Return the (X, Y) coordinate for the center point of the cell that contains the specified text.  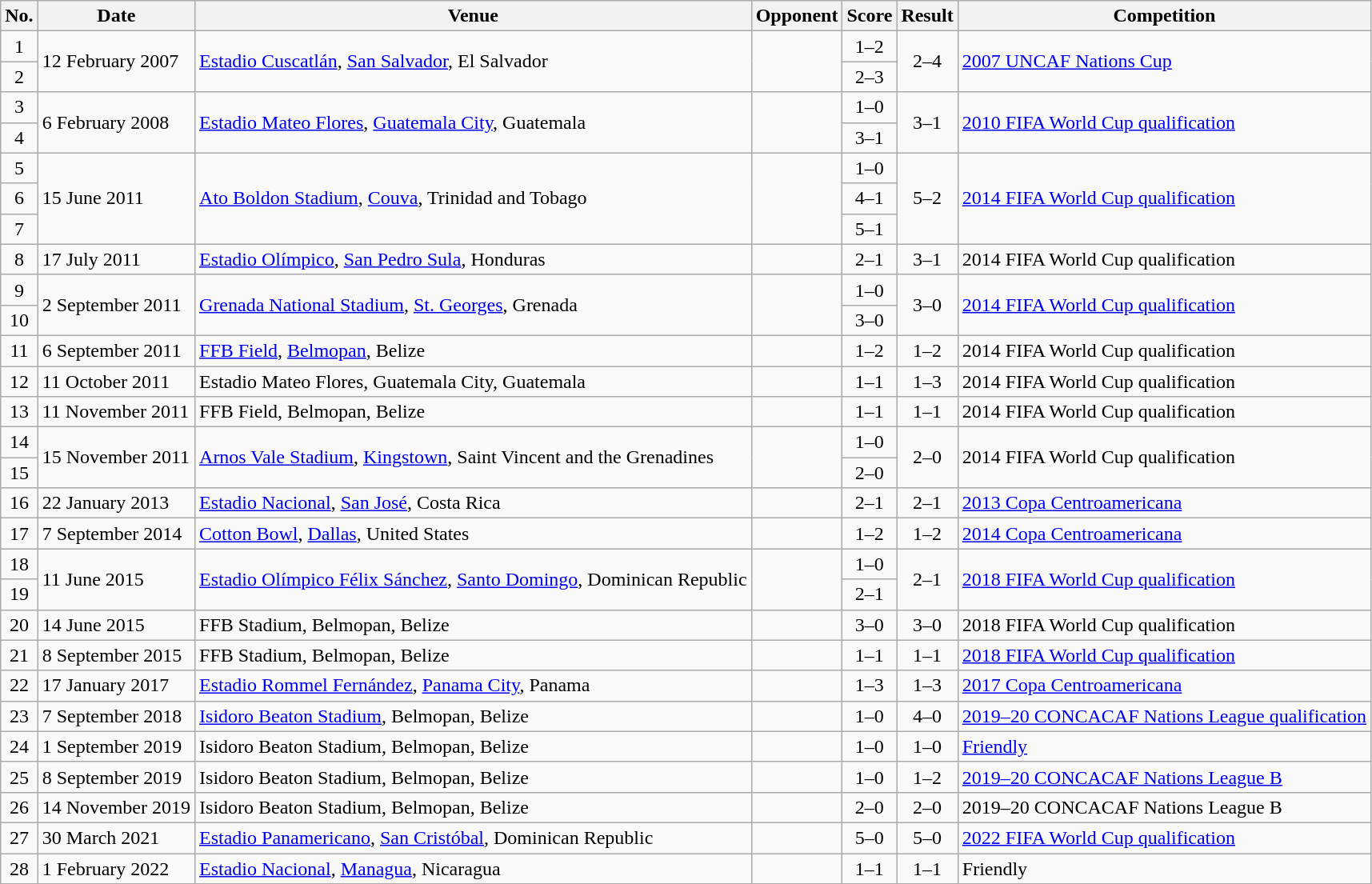
Date (116, 16)
2019–20 CONCACAF Nations League qualification (1164, 716)
8 (19, 259)
14 November 2019 (116, 807)
26 (19, 807)
9 (19, 290)
Estadio Olímpico Félix Sánchez, Santo Domingo, Dominican Republic (474, 579)
Ato Boldon Stadium, Couva, Trinidad and Tobago (474, 198)
19 (19, 594)
11 November 2011 (116, 412)
Venue (474, 16)
1 September 2019 (116, 746)
Result (927, 16)
Arnos Vale Stadium, Kingstown, Saint Vincent and the Grenadines (474, 458)
17 (19, 534)
20 (19, 625)
11 October 2011 (116, 382)
22 (19, 686)
Estadio Olímpico, San Pedro Sula, Honduras (474, 259)
Estadio Nacional, San José, Costa Rica (474, 503)
21 (19, 655)
3 (19, 107)
12 February 2007 (116, 62)
2010 FIFA World Cup qualification (1164, 122)
6 (19, 198)
4–1 (870, 198)
30 March 2021 (116, 838)
5 (19, 168)
25 (19, 777)
14 (19, 442)
1 (19, 46)
Competition (1164, 16)
2 (19, 77)
Estadio Nacional, Managua, Nicaragua (474, 868)
15 June 2011 (116, 198)
Estadio Cuscatlán, San Salvador, El Salvador (474, 62)
2014 Copa Centroamericana (1164, 534)
7 September 2014 (116, 534)
18 (19, 564)
23 (19, 716)
27 (19, 838)
Grenada National Stadium, St. Georges, Grenada (474, 305)
2022 FIFA World Cup qualification (1164, 838)
10 (19, 320)
13 (19, 412)
8 September 2015 (116, 655)
2013 Copa Centroamericana (1164, 503)
17 July 2011 (116, 259)
Estadio Rommel Fernández, Panama City, Panama (474, 686)
Score (870, 16)
5–2 (927, 198)
2–3 (870, 77)
24 (19, 746)
Opponent (797, 16)
4–0 (927, 716)
Estadio Panamericano, San Cristóbal, Dominican Republic (474, 838)
8 September 2019 (116, 777)
7 September 2018 (116, 716)
16 (19, 503)
15 (19, 473)
6 September 2011 (116, 350)
15 November 2011 (116, 458)
2007 UNCAF Nations Cup (1164, 62)
1 February 2022 (116, 868)
2 September 2011 (116, 305)
6 February 2008 (116, 122)
7 (19, 229)
5–1 (870, 229)
No. (19, 16)
4 (19, 138)
12 (19, 382)
11 (19, 350)
11 June 2015 (116, 579)
17 January 2017 (116, 686)
28 (19, 868)
14 June 2015 (116, 625)
22 January 2013 (116, 503)
2017 Copa Centroamericana (1164, 686)
2–4 (927, 62)
Cotton Bowl, Dallas, United States (474, 534)
